Provide the [X, Y] coordinate of the cell's center where the given text is located.  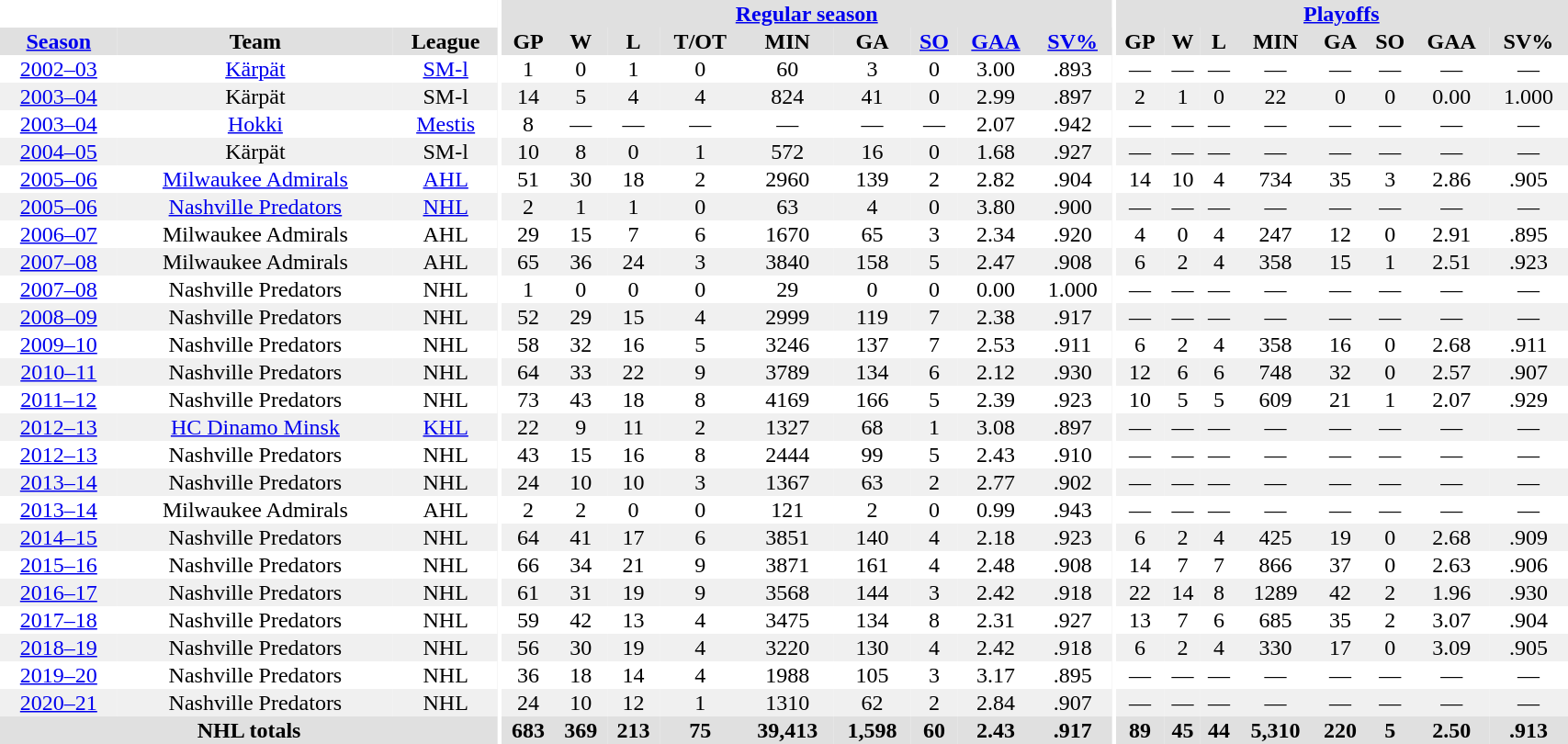
213 [634, 730]
5,310 [1276, 730]
56 [527, 648]
99 [873, 455]
2.51 [1451, 262]
2.48 [996, 565]
11 [634, 427]
2960 [788, 179]
61 [527, 592]
34 [581, 565]
31 [581, 592]
.900 [1073, 207]
1310 [788, 703]
685 [1276, 620]
2.82 [996, 179]
.942 [1073, 124]
4169 [788, 400]
39,413 [788, 730]
Team [255, 41]
.943 [1073, 510]
52 [527, 317]
1670 [788, 234]
.910 [1073, 455]
.909 [1529, 537]
KHL [446, 427]
3851 [788, 537]
1367 [788, 482]
3220 [788, 648]
2.99 [996, 96]
3.08 [996, 427]
1289 [1276, 592]
2.12 [996, 372]
2015–16 [59, 565]
2.63 [1451, 565]
73 [527, 400]
866 [1276, 565]
.929 [1529, 400]
2006–07 [59, 234]
HC Dinamo Minsk [255, 427]
1327 [788, 427]
3789 [788, 372]
2019–20 [59, 675]
748 [1276, 372]
1.96 [1451, 592]
572 [788, 152]
68 [873, 427]
59 [527, 620]
89 [1139, 730]
2.50 [1451, 730]
2444 [788, 455]
NHL totals [249, 730]
247 [1276, 234]
3.80 [996, 207]
2004–05 [59, 152]
330 [1276, 648]
2011–12 [59, 400]
62 [873, 703]
2.86 [1451, 179]
Mestis [446, 124]
2017–18 [59, 620]
1.68 [996, 152]
161 [873, 565]
105 [873, 675]
139 [873, 179]
.920 [1073, 234]
3475 [788, 620]
3840 [788, 262]
425 [1276, 537]
130 [873, 648]
1,598 [873, 730]
144 [873, 592]
.893 [1073, 69]
3.17 [996, 675]
2.38 [996, 317]
824 [788, 96]
166 [873, 400]
3.00 [996, 69]
734 [1276, 179]
45 [1183, 730]
0.99 [996, 510]
2999 [788, 317]
3568 [788, 592]
Season [59, 41]
3246 [788, 344]
2.18 [996, 537]
2.34 [996, 234]
58 [527, 344]
220 [1339, 730]
2.57 [1451, 372]
2009–10 [59, 344]
2.91 [1451, 234]
75 [700, 730]
2020–21 [59, 703]
119 [873, 317]
Regular season [807, 14]
2.77 [996, 482]
3.07 [1451, 620]
3871 [788, 565]
.906 [1529, 565]
37 [1339, 565]
T/OT [700, 41]
2014–15 [59, 537]
2.47 [996, 262]
683 [527, 730]
Playoffs [1341, 14]
369 [581, 730]
158 [873, 262]
140 [873, 537]
.913 [1529, 730]
2016–17 [59, 592]
44 [1219, 730]
2.84 [996, 703]
33 [581, 372]
2018–19 [59, 648]
2.53 [996, 344]
137 [873, 344]
2.39 [996, 400]
2002–03 [59, 69]
.902 [1073, 482]
Hokki [255, 124]
2008–09 [59, 317]
3.09 [1451, 648]
51 [527, 179]
121 [788, 510]
1988 [788, 675]
League [446, 41]
609 [1276, 400]
2.31 [996, 620]
66 [527, 565]
2010–11 [59, 372]
